For the text-containing cell, return its midpoint in (X, Y) coordinate format. 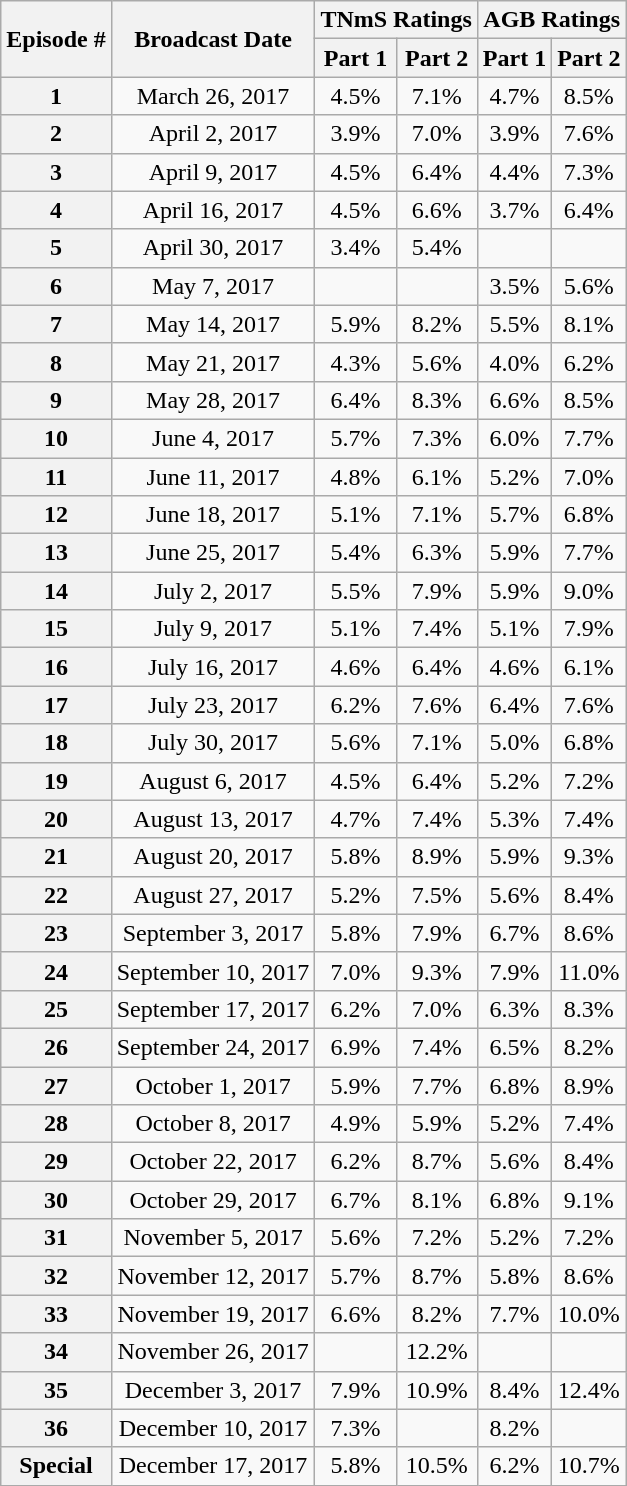
33 (56, 1314)
June 4, 2017 (213, 438)
10 (56, 438)
AGB Ratings (552, 20)
August 6, 2017 (213, 781)
2 (56, 134)
4.4% (514, 172)
28 (56, 1124)
4.3% (356, 362)
11.0% (589, 971)
December 10, 2017 (213, 1428)
November 19, 2017 (213, 1314)
4.9% (356, 1124)
June 11, 2017 (213, 477)
12.2% (436, 1352)
May 21, 2017 (213, 362)
Special (56, 1466)
22 (56, 895)
32 (56, 1276)
September 3, 2017 (213, 933)
November 26, 2017 (213, 1352)
6.9% (356, 1047)
11 (56, 477)
36 (56, 1428)
21 (56, 857)
November 5, 2017 (213, 1238)
3.7% (514, 210)
June 18, 2017 (213, 515)
April 2, 2017 (213, 134)
15 (56, 629)
5.0% (514, 743)
10.7% (589, 1466)
24 (56, 971)
May 7, 2017 (213, 286)
4.0% (514, 362)
July 30, 2017 (213, 743)
June 25, 2017 (213, 553)
34 (56, 1352)
April 9, 2017 (213, 172)
29 (56, 1162)
March 26, 2017 (213, 96)
August 20, 2017 (213, 857)
July 2, 2017 (213, 591)
25 (56, 1009)
12.4% (589, 1390)
10.0% (589, 1314)
September 10, 2017 (213, 971)
4.8% (356, 477)
October 1, 2017 (213, 1085)
7 (56, 324)
5 (56, 248)
May 14, 2017 (213, 324)
October 8, 2017 (213, 1124)
8 (56, 362)
October 22, 2017 (213, 1162)
August 13, 2017 (213, 819)
9.1% (589, 1200)
26 (56, 1047)
Episode # (56, 39)
April 30, 2017 (213, 248)
Broadcast Date (213, 39)
November 12, 2017 (213, 1276)
31 (56, 1238)
October 29, 2017 (213, 1200)
September 17, 2017 (213, 1009)
July 16, 2017 (213, 667)
10.9% (436, 1390)
7.5% (436, 895)
13 (56, 553)
December 3, 2017 (213, 1390)
35 (56, 1390)
6.5% (514, 1047)
July 9, 2017 (213, 629)
1 (56, 96)
5.3% (514, 819)
3 (56, 172)
18 (56, 743)
6.0% (514, 438)
16 (56, 667)
3.4% (356, 248)
6 (56, 286)
27 (56, 1085)
December 17, 2017 (213, 1466)
9.0% (589, 591)
30 (56, 1200)
September 24, 2017 (213, 1047)
23 (56, 933)
12 (56, 515)
July 23, 2017 (213, 705)
3.5% (514, 286)
9 (56, 400)
20 (56, 819)
17 (56, 705)
14 (56, 591)
19 (56, 781)
10.5% (436, 1466)
4 (56, 210)
May 28, 2017 (213, 400)
TNmS Ratings (396, 20)
April 16, 2017 (213, 210)
August 27, 2017 (213, 895)
